Search for the cell housing the specified text and yield its [x, y] center coordinate. 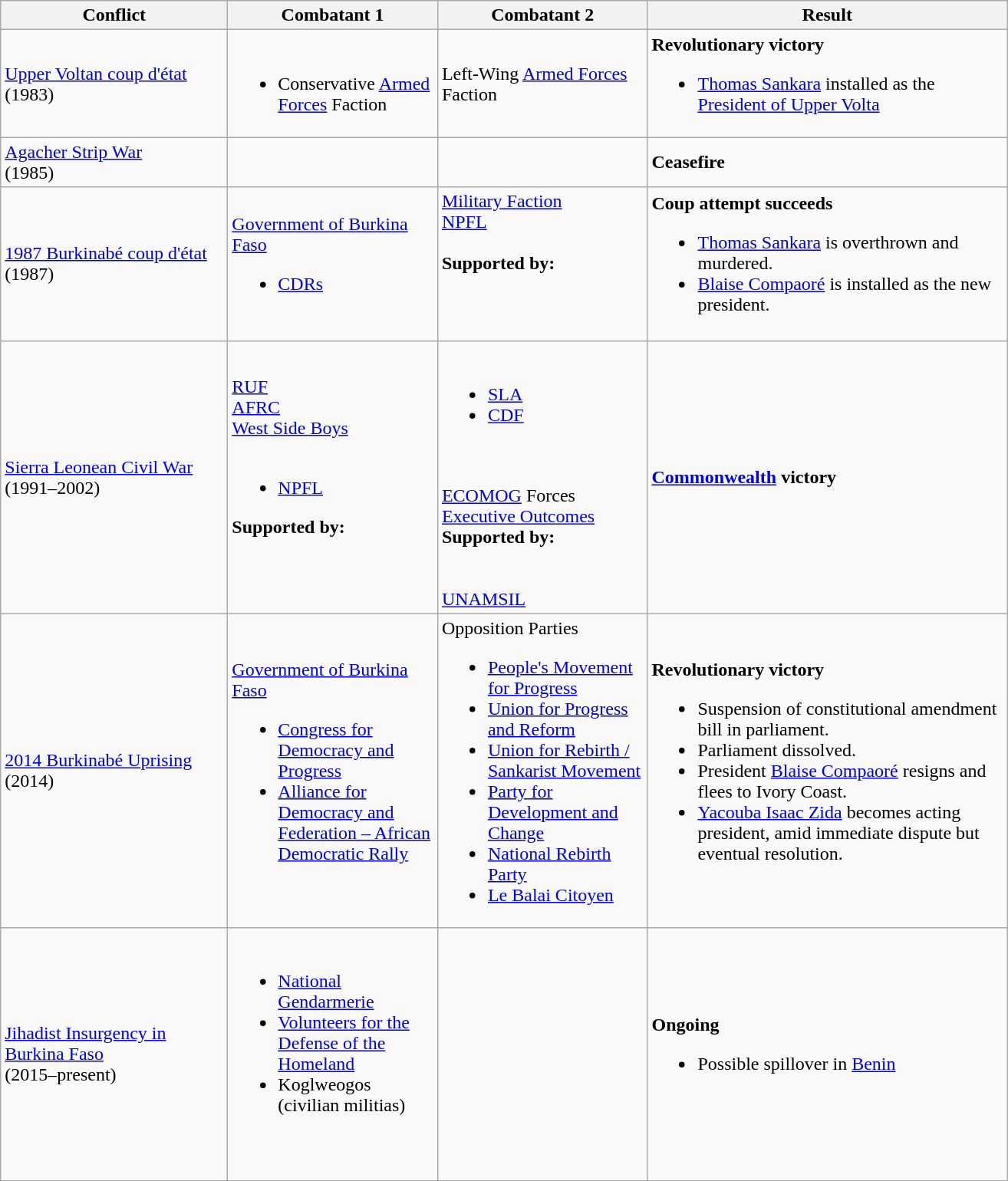
RUF AFRCWest Side BoysNPFLSupported by: [333, 477]
2014 Burkinabé Uprising(2014) [114, 771]
Revolutionary victoryThomas Sankara installed as the President of Upper Volta [827, 84]
Combatant 1 [333, 15]
Conservative Armed Forces Faction [333, 84]
Coup attempt succeedsThomas Sankara is overthrown and murdered.Blaise Compaoré is installed as the new president. [827, 264]
Military Faction NPFLSupported by: [542, 264]
Government of Burkina Faso CDRs [333, 264]
Sierra Leonean Civil War(1991–2002) [114, 477]
Upper Voltan coup d'état(1983) [114, 84]
Agacher Strip War(1985) [114, 163]
Commonwealth victory [827, 477]
Result [827, 15]
Jihadist Insurgency in Burkina Faso(2015–present) [114, 1054]
Government of Burkina FasoCongress for Democracy and ProgressAlliance for Democracy and Federation – African Democratic Rally [333, 771]
National GendarmerieVolunteers for the Defense of the HomelandKoglweogos (civilian militias) [333, 1054]
Left-Wing Armed Forces Faction [542, 84]
Conflict [114, 15]
OngoingPossible spillover in Benin [827, 1054]
Ceasefire [827, 163]
1987 Burkinabé coup d'état(1987) [114, 264]
SLACDFECOMOG ForcesExecutive Outcomes Supported by: UNAMSIL [542, 477]
Combatant 2 [542, 15]
